Return the (X, Y) coordinate for the center point of the cell that contains the specified text.  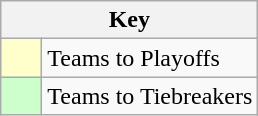
Key (130, 20)
Teams to Tiebreakers (150, 96)
Teams to Playoffs (150, 58)
